Scan for the cell matching the given text and deliver its [x, y] coordinate at center. 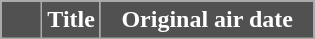
Title [72, 20]
Original air date [207, 20]
